Capture the cell that displays the provided text and extract its [X, Y] central coordinate. 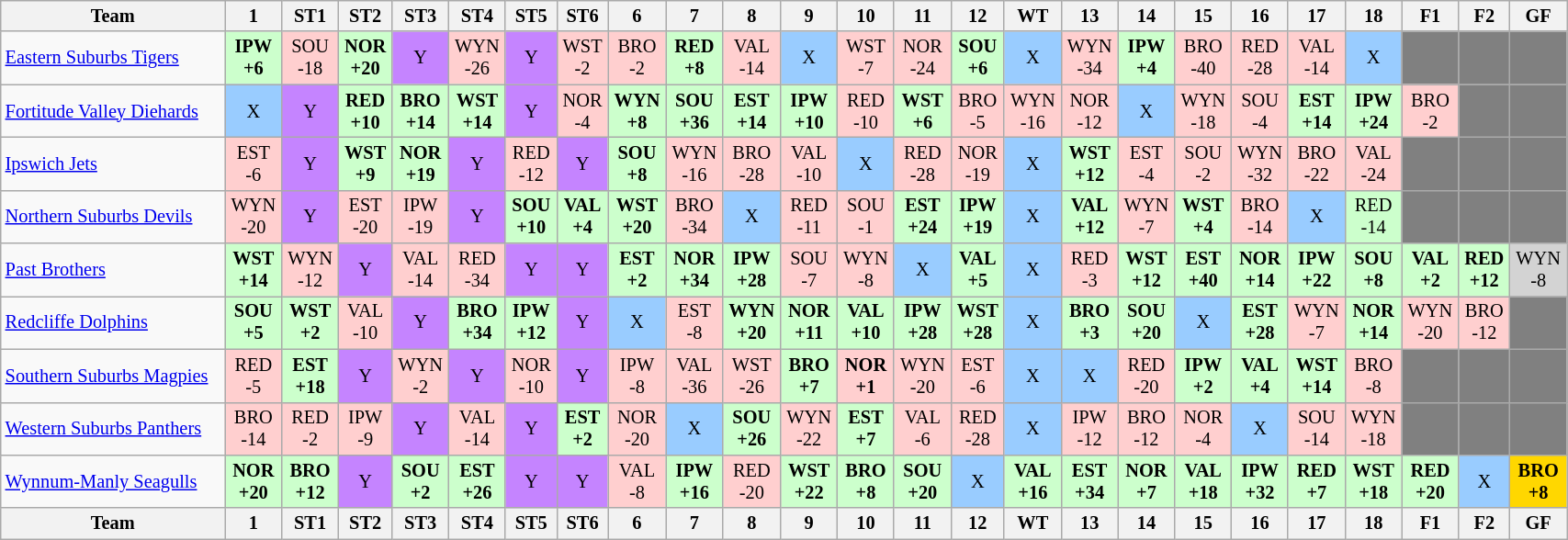
SOU-7 [809, 270]
WYN-34 [1089, 58]
SOU-18 [310, 58]
RED-10 [866, 111]
RED+7 [1316, 481]
SOU-14 [1316, 429]
EST+40 [1203, 270]
RED+8 [694, 58]
BRO+12 [310, 481]
WST-26 [751, 376]
EST+28 [1260, 322]
SOU+2 [421, 481]
BRO+14 [421, 111]
NOR+34 [694, 270]
VAL+5 [977, 270]
RED+12 [1484, 270]
Ipswich Jets [113, 163]
WST+2 [310, 322]
NOR-10 [531, 376]
RED+20 [1430, 481]
EST+7 [866, 429]
BRO+3 [1089, 322]
Northern Suburbs Devils [113, 217]
VAL+10 [866, 322]
IPW-12 [1089, 429]
WYN+20 [751, 322]
EST-20 [366, 217]
BRO-40 [1203, 58]
Western Suburbs Panthers [113, 429]
EST+26 [478, 481]
WST+9 [366, 163]
BRO-5 [977, 111]
WST+28 [977, 322]
IPW+32 [1260, 481]
IPW-9 [366, 429]
IPW-19 [421, 217]
IPW+24 [1373, 111]
Redcliffe Dolphins [113, 322]
RED-5 [254, 376]
NOR+11 [809, 322]
SOU+36 [694, 111]
IPW+22 [1316, 270]
WST-2 [582, 58]
EST+24 [922, 217]
NOR+19 [421, 163]
VAL+2 [1430, 270]
BRO-28 [751, 163]
EST+34 [1089, 481]
WYN-12 [310, 270]
IPW+10 [809, 111]
RED-11 [809, 217]
RED+10 [366, 111]
RED-2 [310, 429]
BRO-8 [1373, 376]
WYN-32 [1260, 163]
NOR+7 [1146, 481]
EST+18 [310, 376]
NOR-20 [637, 429]
VAL-6 [922, 429]
VAL-8 [637, 481]
BRO+7 [809, 376]
RED-34 [478, 270]
RED-3 [1089, 270]
EST-4 [1146, 163]
SOU+10 [531, 217]
IPW+16 [694, 481]
VAL+16 [1032, 481]
IPW+6 [254, 58]
BRO+34 [478, 322]
NOR-24 [922, 58]
BRO-34 [694, 217]
VAL+12 [1089, 217]
SOU+26 [751, 429]
Fortitude Valley Diehards [113, 111]
WST+20 [637, 217]
VAL-36 [694, 376]
RED-14 [1373, 217]
WST+18 [1373, 481]
NOR+1 [866, 376]
WST+6 [922, 111]
IPW+2 [1203, 376]
IPW-8 [637, 376]
Eastern Suburbs Tigers [113, 58]
SOU+6 [977, 58]
VAL-24 [1373, 163]
SOU-1 [866, 217]
WST-7 [866, 58]
Past Brothers [113, 270]
SOU-4 [1260, 111]
BRO-22 [1316, 163]
RED-12 [531, 163]
SOU+5 [254, 322]
VAL+18 [1203, 481]
WST+22 [809, 481]
SOU-2 [1203, 163]
IPW+4 [1146, 58]
NOR-19 [977, 163]
Wynnum-Manly Seagulls [113, 481]
IPW+12 [531, 322]
WYN-2 [421, 376]
EST-8 [694, 322]
WST+4 [1203, 217]
WYN-22 [809, 429]
WYN+8 [637, 111]
WYN-26 [478, 58]
IPW+19 [977, 217]
Southern Suburbs Magpies [113, 376]
NOR-12 [1089, 111]
